Find where the given text appears and provide that cell's center as (x, y) coordinate. 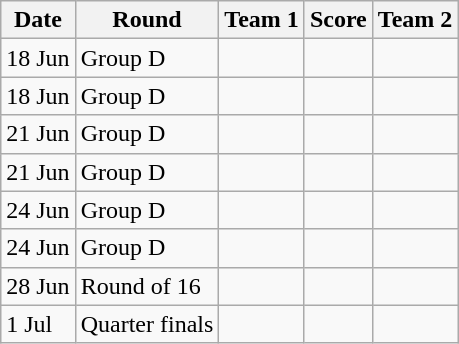
Team 1 (262, 20)
Team 2 (415, 20)
Quarter finals (147, 324)
Date (38, 20)
1 Jul (38, 324)
Round (147, 20)
Score (338, 20)
Round of 16 (147, 286)
28 Jun (38, 286)
